Detect which cell encompasses the target text, then output its [X, Y] center coordinate. 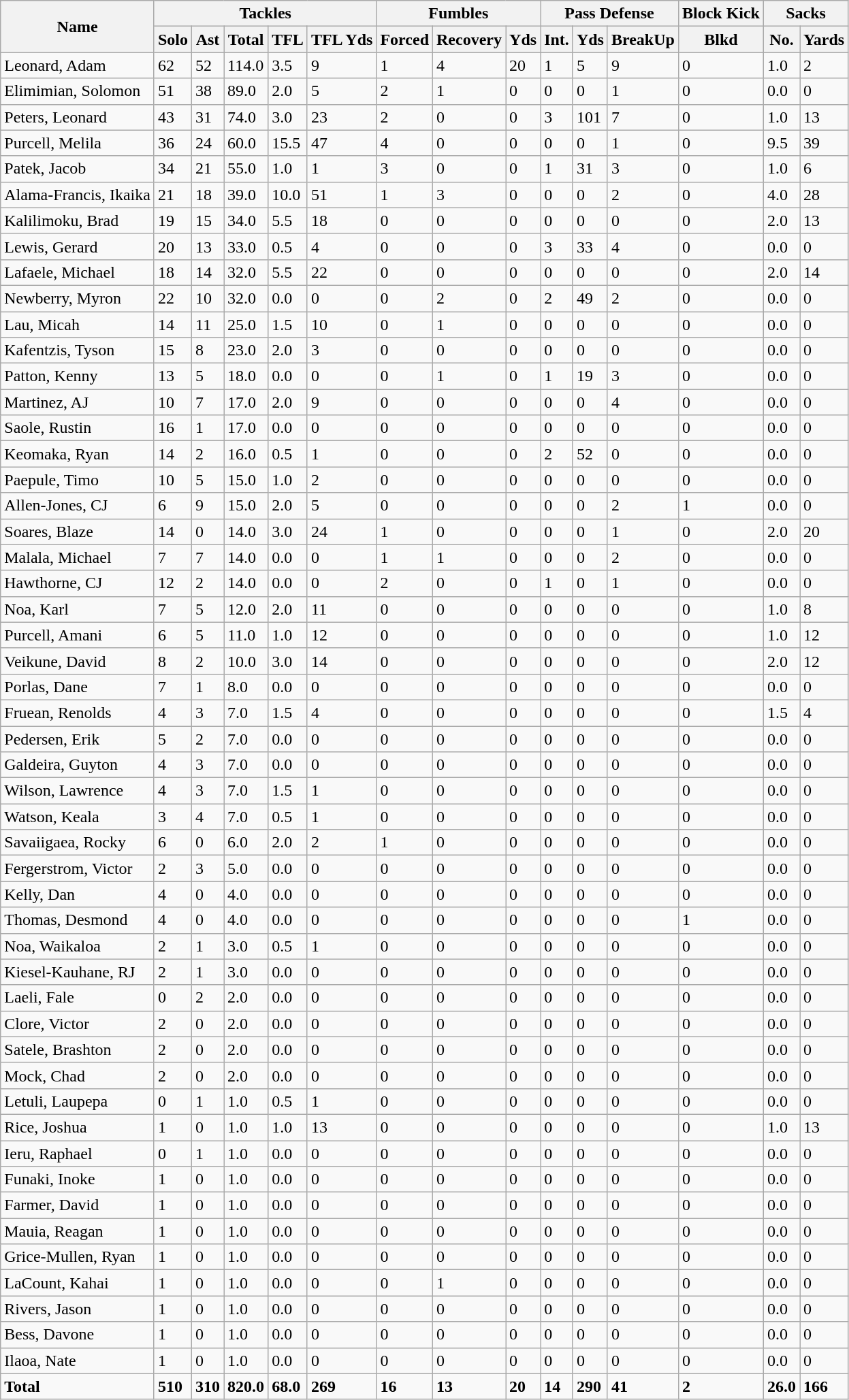
510 [173, 1386]
Ieru, Raphael [78, 1154]
TFL [288, 39]
Wilson, Lawrence [78, 791]
Noa, Waikaloa [78, 946]
Yards [824, 39]
33.0 [246, 246]
Recovery [470, 39]
Alama-Francis, Ikaika [78, 195]
Saole, Rustin [78, 428]
LaCount, Kahai [78, 1283]
Farmer, David [78, 1205]
Patton, Kenny [78, 376]
TFL Yds [342, 39]
36 [173, 143]
166 [824, 1386]
Int. [557, 39]
Paepule, Timo [78, 480]
Savaiigaea, Rocky [78, 843]
60.0 [246, 143]
49 [590, 298]
Kiesel-Kauhane, RJ [78, 972]
101 [590, 117]
Porlas, Dane [78, 687]
Ilaoa, Nate [78, 1361]
Satele, Brashton [78, 1049]
5.0 [246, 868]
Funaki, Inoke [78, 1179]
Allen-Jones, CJ [78, 506]
Mock, Chad [78, 1075]
Veikune, David [78, 661]
6.0 [246, 843]
Kafentzis, Tyson [78, 351]
Patek, Jacob [78, 169]
12.0 [246, 609]
Grice-Mullen, Ryan [78, 1257]
290 [590, 1386]
23.0 [246, 351]
Kelly, Dan [78, 894]
No. [782, 39]
Keomaka, Ryan [78, 454]
Thomas, Desmond [78, 920]
3.5 [288, 65]
Forced [404, 39]
25.0 [246, 325]
Kalilimoku, Brad [78, 221]
89.0 [246, 91]
Martinez, AJ [78, 402]
Leonard, Adam [78, 65]
Hawthorne, CJ [78, 583]
34 [173, 169]
26.0 [782, 1386]
8.0 [246, 687]
Name [78, 27]
Elimimian, Solomon [78, 91]
47 [342, 143]
Fruean, Renolds [78, 713]
16.0 [246, 454]
Soares, Blaze [78, 532]
Laeli, Fale [78, 998]
Pedersen, Erik [78, 738]
Peters, Leonard [78, 117]
BreakUp [643, 39]
62 [173, 65]
Clore, Victor [78, 1024]
Fergerstrom, Victor [78, 868]
23 [342, 117]
Noa, Karl [78, 609]
Newberry, Myron [78, 298]
269 [342, 1386]
310 [207, 1386]
Letuli, Laupepa [78, 1101]
68.0 [288, 1386]
Mauia, Reagan [78, 1231]
Rivers, Jason [78, 1309]
Malala, Michael [78, 557]
Purcell, Melila [78, 143]
43 [173, 117]
Galdeira, Guyton [78, 765]
74.0 [246, 117]
Pass Defense [610, 14]
28 [824, 195]
33 [590, 246]
Sacks [806, 14]
Rice, Joshua [78, 1127]
820.0 [246, 1386]
Tackles [266, 14]
Lewis, Gerard [78, 246]
9.5 [782, 143]
Watson, Keala [78, 817]
18.0 [246, 376]
39 [824, 143]
Bess, Davone [78, 1335]
41 [643, 1386]
Blkd [720, 39]
Lau, Micah [78, 325]
114.0 [246, 65]
Solo [173, 39]
55.0 [246, 169]
34.0 [246, 221]
11.0 [246, 635]
38 [207, 91]
Ast [207, 39]
39.0 [246, 195]
15.5 [288, 143]
Purcell, Amani [78, 635]
Block Kick [720, 14]
Lafaele, Michael [78, 272]
Fumbles [459, 14]
